Determine the [X, Y] coordinate at the center of the cell enclosing the given text.  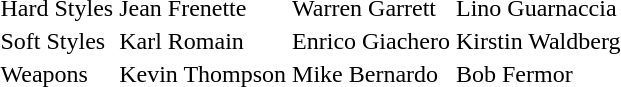
Karl Romain [203, 41]
Enrico Giachero [372, 41]
